Pinpoint the cell where the given text exists, returning its (X, Y) midpoint coordinate. 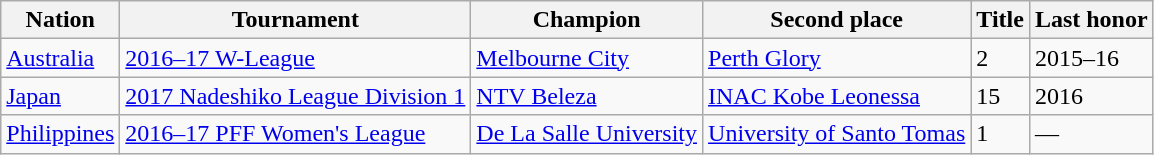
Nation (60, 20)
Melbourne City (587, 58)
2016 (1091, 96)
2017 Nadeshiko League Division 1 (296, 96)
Title (1000, 20)
2016–17 W-League (296, 58)
INAC Kobe Leonessa (837, 96)
De La Salle University (587, 134)
Tournament (296, 20)
Philippines (60, 134)
15 (1000, 96)
2 (1000, 58)
Japan (60, 96)
University of Santo Tomas (837, 134)
Second place (837, 20)
Perth Glory (837, 58)
Champion (587, 20)
2015–16 (1091, 58)
Last honor (1091, 20)
— (1091, 134)
1 (1000, 134)
NTV Beleza (587, 96)
2016–17 PFF Women's League (296, 134)
Australia (60, 58)
